Output the [X, Y] coordinate of the center of the cell containing the given text.  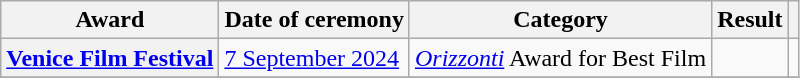
Category [560, 20]
Venice Film Festival [110, 58]
Date of ceremony [314, 20]
Award [110, 20]
Orizzonti Award for Best Film [560, 58]
Result [750, 20]
7 September 2024 [314, 58]
